Output the (X, Y) coordinate of the center of the cell containing the given text.  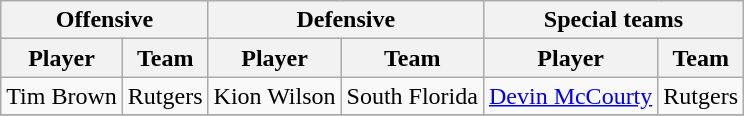
Devin McCourty (570, 96)
South Florida (412, 96)
Tim Brown (62, 96)
Offensive (104, 20)
Defensive (346, 20)
Kion Wilson (274, 96)
Special teams (613, 20)
